Identify which cell holds the provided text, then report its [X, Y] central coordinate. 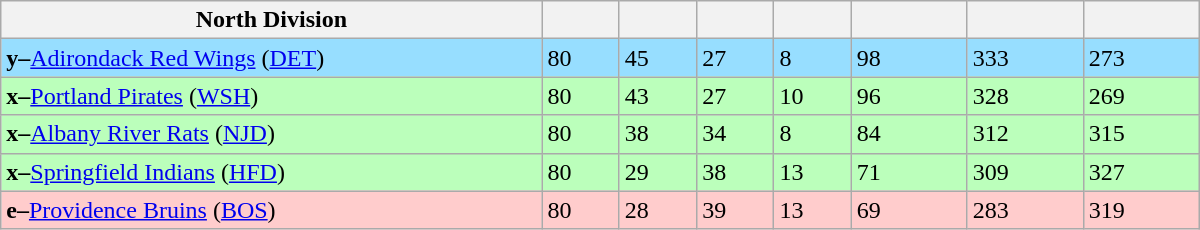
283 [1025, 210]
312 [1025, 134]
333 [1025, 58]
315 [1141, 134]
319 [1141, 210]
34 [736, 134]
x–Portland Pirates (WSH) [272, 96]
e–Providence Bruins (BOS) [272, 210]
269 [1141, 96]
273 [1141, 58]
45 [658, 58]
69 [909, 210]
North Division [272, 20]
43 [658, 96]
28 [658, 210]
x–Albany River Rats (NJD) [272, 134]
328 [1025, 96]
84 [909, 134]
98 [909, 58]
y–Adirondack Red Wings (DET) [272, 58]
10 [812, 96]
71 [909, 172]
x–Springfield Indians (HFD) [272, 172]
29 [658, 172]
39 [736, 210]
327 [1141, 172]
96 [909, 96]
309 [1025, 172]
